For the text-containing cell, return its midpoint in [x, y] coordinate format. 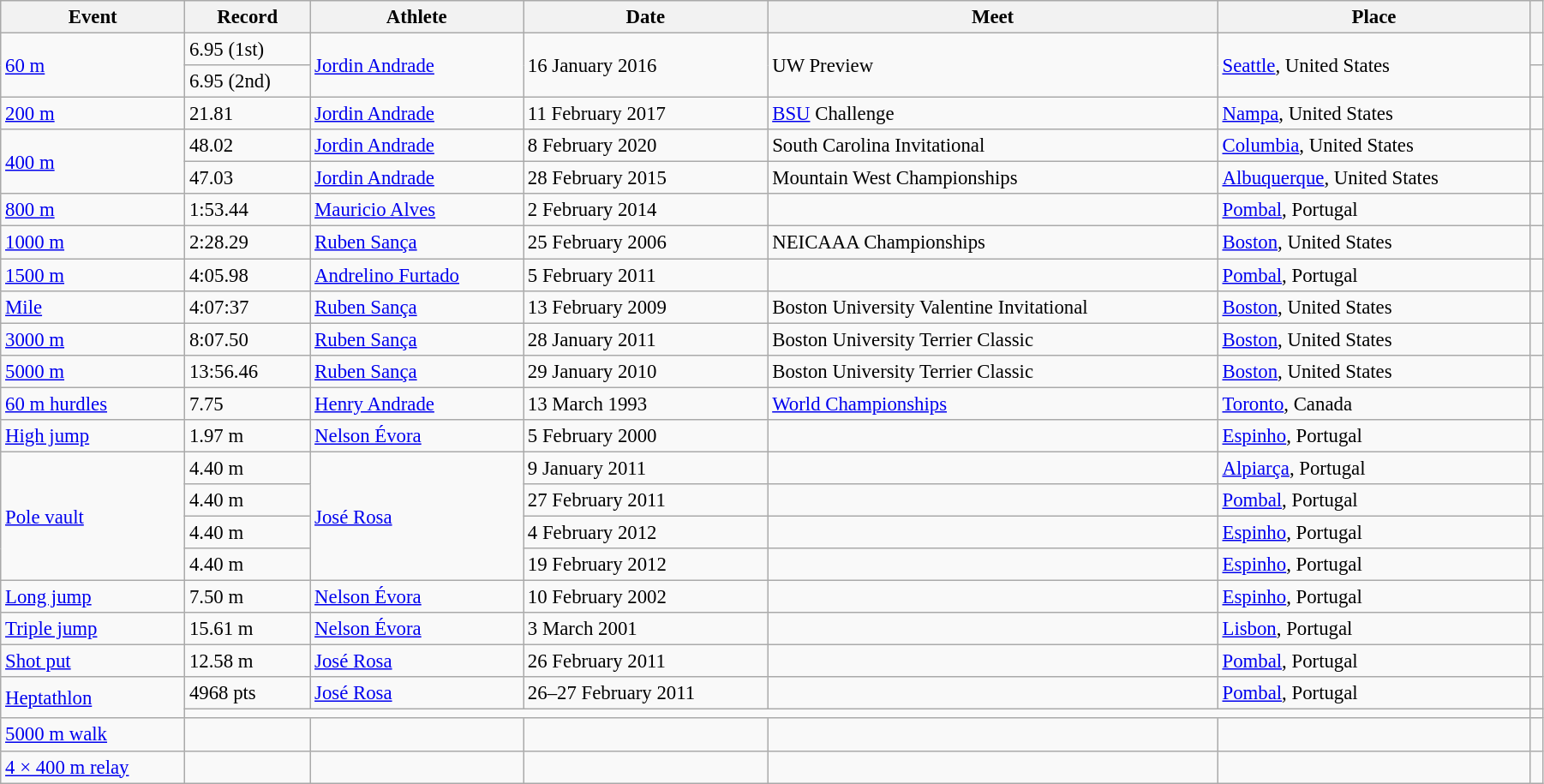
NEICAAA Championships [992, 242]
28 January 2011 [646, 339]
Mauricio Alves [416, 210]
60 m hurdles [93, 404]
Event [93, 17]
19 February 2012 [646, 565]
26–27 February 2011 [646, 693]
12.58 m [248, 661]
13:56.46 [248, 371]
21.81 [248, 114]
16 January 2016 [646, 65]
800 m [93, 210]
9 January 2011 [646, 468]
Record [248, 17]
Shot put [93, 661]
5 February 2011 [646, 275]
2:28.29 [248, 242]
200 m [93, 114]
4 × 400 m relay [93, 767]
Mountain West Championships [992, 178]
4:05.98 [248, 275]
7.50 m [248, 597]
Triple jump [93, 629]
1.97 m [248, 436]
13 February 2009 [646, 307]
6.95 (2nd) [248, 81]
48.02 [248, 146]
Columbia, United States [1374, 146]
Toronto, Canada [1374, 404]
Date [646, 17]
BSU Challenge [992, 114]
2 February 2014 [646, 210]
1500 m [93, 275]
27 February 2011 [646, 500]
Alpiarça, Portugal [1374, 468]
Athlete [416, 17]
8:07.50 [248, 339]
Place [1374, 17]
Pole vault [93, 516]
Boston University Valentine Invitational [992, 307]
11 February 2017 [646, 114]
4 February 2012 [646, 532]
7.75 [248, 404]
25 February 2006 [646, 242]
High jump [93, 436]
29 January 2010 [646, 371]
1:53.44 [248, 210]
60 m [93, 65]
Long jump [93, 597]
400 m [93, 161]
South Carolina Invitational [992, 146]
3 March 2001 [646, 629]
UW Preview [992, 65]
1000 m [93, 242]
4:07:37 [248, 307]
26 February 2011 [646, 661]
8 February 2020 [646, 146]
Meet [992, 17]
28 February 2015 [646, 178]
6.95 (1st) [248, 50]
47.03 [248, 178]
Andrelino Furtado [416, 275]
Lisbon, Portugal [1374, 629]
15.61 m [248, 629]
Albuquerque, United States [1374, 178]
Heptathlon [93, 697]
4968 pts [248, 693]
Nampa, United States [1374, 114]
Mile [93, 307]
Henry Andrade [416, 404]
5000 m walk [93, 735]
10 February 2002 [646, 597]
3000 m [93, 339]
13 March 1993 [646, 404]
5 February 2000 [646, 436]
World Championships [992, 404]
Seattle, United States [1374, 65]
5000 m [93, 371]
